Identify which cell holds the provided text, then report its (x, y) central coordinate. 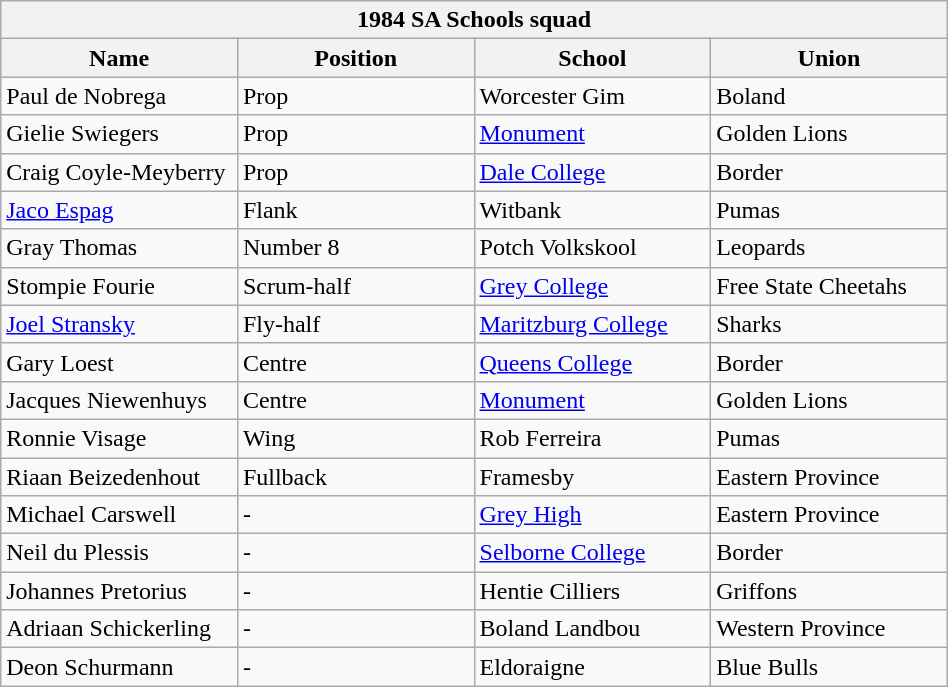
Adriaan Schickerling (120, 629)
Rob Ferreira (592, 438)
Worcester Gim (592, 96)
Griffons (830, 591)
Framesby (592, 477)
Leopards (830, 248)
Free State Cheetahs (830, 286)
Flank (356, 210)
Joel Stransky (120, 324)
Gray Thomas (120, 248)
Michael Carswell (120, 515)
Ronnie Visage (120, 438)
Boland (830, 96)
Western Province (830, 629)
Jaco Espag (120, 210)
Riaan Beizedenhout (120, 477)
Deon Schurmann (120, 667)
Blue Bulls (830, 667)
Maritzburg College (592, 324)
Position (356, 58)
Hentie Cilliers (592, 591)
Dale College (592, 172)
Fullback (356, 477)
Neil du Plessis (120, 553)
Gielie Swiegers (120, 134)
Jacques Niewenhuys (120, 400)
Eldoraigne (592, 667)
Fly-half (356, 324)
Paul de Nobrega (120, 96)
Witbank (592, 210)
Craig Coyle-Meyberry (120, 172)
Name (120, 58)
Stompie Fourie (120, 286)
Grey High (592, 515)
Scrum-half (356, 286)
Sharks (830, 324)
Selborne College (592, 553)
School (592, 58)
Grey College (592, 286)
Potch Volkskool (592, 248)
Union (830, 58)
Gary Loest (120, 362)
Johannes Pretorius (120, 591)
Wing (356, 438)
1984 SA Schools squad (474, 20)
Boland Landbou (592, 629)
Queens College (592, 362)
Number 8 (356, 248)
